Locate the cell with the specified text and output its (x, y) center coordinate. 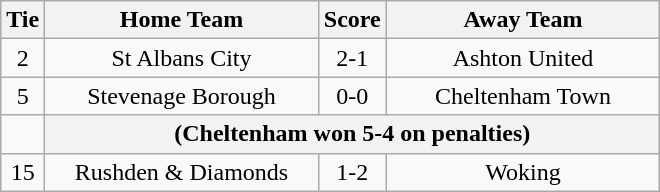
Tie (23, 20)
Score (352, 20)
Rushden & Diamonds (182, 172)
(Cheltenham won 5-4 on penalties) (352, 134)
St Albans City (182, 58)
15 (23, 172)
2-1 (352, 58)
Away Team (523, 20)
Ashton United (523, 58)
Home Team (182, 20)
2 (23, 58)
Cheltenham Town (523, 96)
1-2 (352, 172)
0-0 (352, 96)
5 (23, 96)
Stevenage Borough (182, 96)
Woking (523, 172)
